For the text-containing cell, return its midpoint in (x, y) coordinate format. 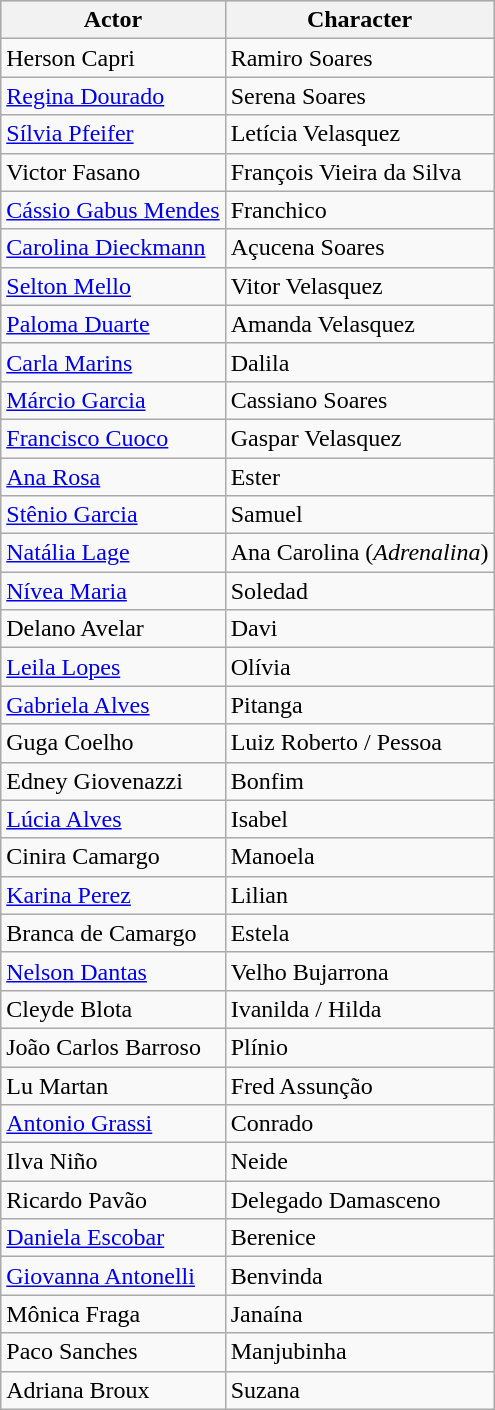
Cinira Camargo (113, 857)
João Carlos Barroso (113, 1047)
Ana Rosa (113, 477)
Manjubinha (360, 1352)
Samuel (360, 515)
Delano Avelar (113, 629)
Isabel (360, 819)
Lu Martan (113, 1085)
Paco Sanches (113, 1352)
Letícia Velasquez (360, 134)
Neide (360, 1162)
Delegado Damasceno (360, 1200)
Benvinda (360, 1276)
Stênio Garcia (113, 515)
Serena Soares (360, 96)
Victor Fasano (113, 172)
Francisco Cuoco (113, 438)
Ester (360, 477)
Cassiano Soares (360, 400)
Ricardo Pavão (113, 1200)
Gaspar Velasquez (360, 438)
François Vieira da Silva (360, 172)
Velho Bujarrona (360, 971)
Giovanna Antonelli (113, 1276)
Guga Coelho (113, 743)
Mônica Fraga (113, 1314)
Cássio Gabus Mendes (113, 210)
Ramiro Soares (360, 58)
Plínio (360, 1047)
Vitor Velasquez (360, 286)
Soledad (360, 591)
Janaína (360, 1314)
Adriana Broux (113, 1390)
Manoela (360, 857)
Karina Perez (113, 895)
Fred Assunção (360, 1085)
Nívea Maria (113, 591)
Suzana (360, 1390)
Gabriela Alves (113, 705)
Açucena Soares (360, 248)
Lúcia Alves (113, 819)
Ivanilda / Hilda (360, 1009)
Herson Capri (113, 58)
Márcio Garcia (113, 400)
Natália Lage (113, 553)
Actor (113, 20)
Branca de Camargo (113, 933)
Amanda Velasquez (360, 324)
Cleyde Blota (113, 1009)
Regina Dourado (113, 96)
Berenice (360, 1238)
Bonfim (360, 781)
Character (360, 20)
Olívia (360, 667)
Antonio Grassi (113, 1124)
Sílvia Pfeifer (113, 134)
Carla Marins (113, 362)
Lilian (360, 895)
Selton Mello (113, 286)
Nelson Dantas (113, 971)
Dalila (360, 362)
Paloma Duarte (113, 324)
Ana Carolina (Adrenalina) (360, 553)
Daniela Escobar (113, 1238)
Edney Giovenazzi (113, 781)
Leila Lopes (113, 667)
Pitanga (360, 705)
Conrado (360, 1124)
Carolina Dieckmann (113, 248)
Franchico (360, 210)
Ilva Niño (113, 1162)
Luiz Roberto / Pessoa (360, 743)
Davi (360, 629)
Estela (360, 933)
